Find where the given text appears and provide that cell's center as (X, Y) coordinate. 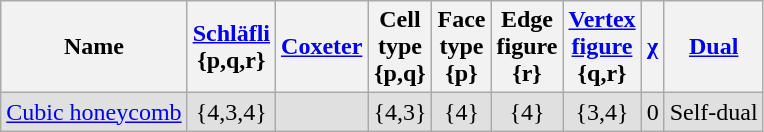
Cubic honeycomb (94, 112)
Self-dual (714, 112)
Coxeter (322, 47)
Vertexfigure{q,r} (602, 47)
Dual (714, 47)
Edgefigure{r} (527, 47)
Schläfli{p,q,r} (231, 47)
Celltype{p,q} (400, 47)
χ (652, 47)
{4,3,4} (231, 112)
Name (94, 47)
{4,3} (400, 112)
0 (652, 112)
{3,4} (602, 112)
Facetype{p} (462, 47)
